Locate the cell with the specified text and output its [x, y] center coordinate. 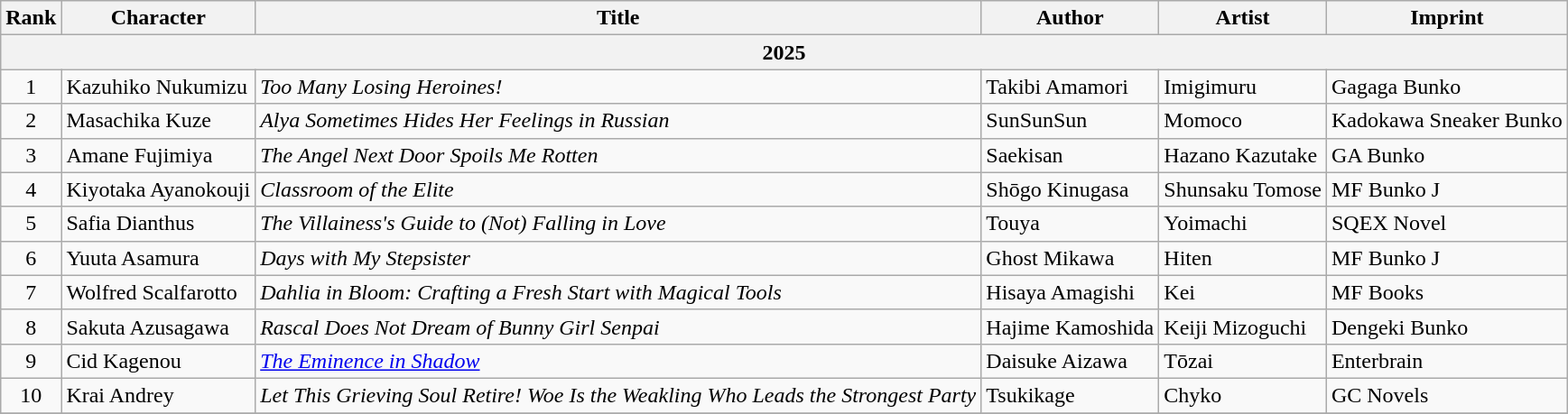
7 [31, 292]
6 [31, 258]
2025 [784, 52]
The Eminence in Shadow [618, 361]
Rank [31, 18]
3 [31, 155]
Hisaya Amagishi [1071, 292]
Too Many Losing Heroines! [618, 87]
Keiji Mizoguchi [1243, 327]
Krai Andrey [159, 395]
Enterbrain [1446, 361]
Tōzai [1243, 361]
Cid Kagenou [159, 361]
Saekisan [1071, 155]
Character [159, 18]
Kadokawa Sneaker Bunko [1446, 121]
Takibi Amamori [1071, 87]
Safia Dianthus [159, 224]
Imprint [1446, 18]
Let This Grieving Soul Retire! Woe Is the Weakling Who Leads the Strongest Party [618, 395]
8 [31, 327]
Dahlia in Bloom: Crafting a Fresh Start with Magical Tools [618, 292]
The Villainess's Guide to (Not) Falling in Love [618, 224]
Yuuta Asamura [159, 258]
Yoimachi [1243, 224]
Chyko [1243, 395]
GC Novels [1446, 395]
Artist [1243, 18]
Gagaga Bunko [1446, 87]
Dengeki Bunko [1446, 327]
Tsukikage [1071, 395]
1 [31, 87]
4 [31, 189]
SunSunSun [1071, 121]
Classroom of the Elite [618, 189]
Alya Sometimes Hides Her Feelings in Russian [618, 121]
Days with My Stepsister [618, 258]
Rascal Does Not Dream of Bunny Girl Senpai [618, 327]
Amane Fujimiya [159, 155]
Kei [1243, 292]
Title [618, 18]
GA Bunko [1446, 155]
Touya [1071, 224]
SQEX Novel [1446, 224]
Shunsaku Tomose [1243, 189]
9 [31, 361]
5 [31, 224]
10 [31, 395]
Daisuke Aizawa [1071, 361]
2 [31, 121]
Hajime Kamoshida [1071, 327]
Kazuhiko Nukumizu [159, 87]
Momoco [1243, 121]
Masachika Kuze [159, 121]
MF Books [1446, 292]
Imigimuru [1243, 87]
Ghost Mikawa [1071, 258]
The Angel Next Door Spoils Me Rotten [618, 155]
Kiyotaka Ayanokouji [159, 189]
Hazano Kazutake [1243, 155]
Shōgo Kinugasa [1071, 189]
Wolfred Scalfarotto [159, 292]
Author [1071, 18]
Hiten [1243, 258]
Sakuta Azusagawa [159, 327]
